Locate the cell with the specified text and output its [X, Y] center coordinate. 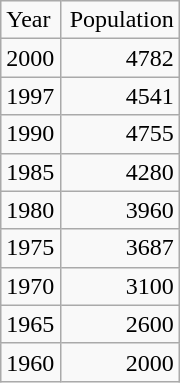
4755 [120, 134]
1960 [32, 362]
1980 [32, 210]
1985 [32, 172]
4541 [120, 96]
3100 [120, 286]
Population [120, 20]
2600 [120, 324]
4280 [120, 172]
Year [32, 20]
1997 [32, 96]
1990 [32, 134]
1975 [32, 248]
1965 [32, 324]
4782 [120, 58]
1970 [32, 286]
3960 [120, 210]
3687 [120, 248]
